From the cell containing the given text, extract its center point as [x, y] coordinate. 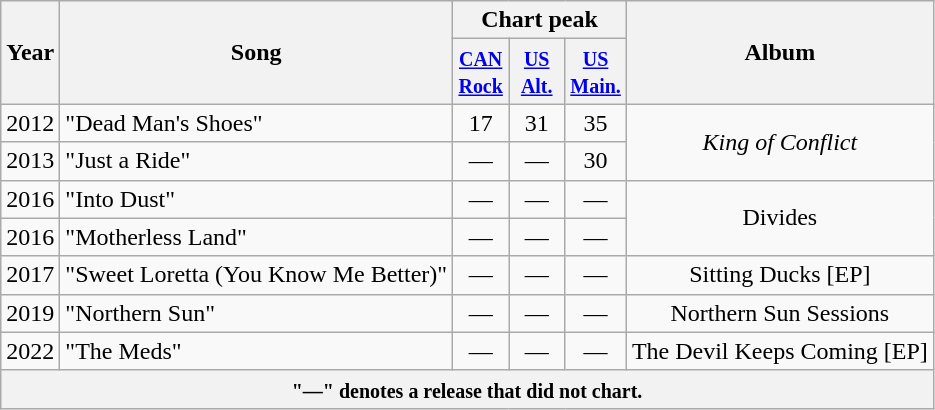
Album [780, 52]
Song [256, 52]
"Sweet Loretta (You Know Me Better)" [256, 275]
The Devil Keeps Coming [EP] [780, 351]
"Motherless Land" [256, 237]
"—" denotes a release that did not chart. [468, 389]
USMain. [596, 72]
2022 [30, 351]
2019 [30, 313]
Divides [780, 218]
Sitting Ducks [EP] [780, 275]
"Northern Sun" [256, 313]
"Into Dust" [256, 199]
2017 [30, 275]
2013 [30, 161]
30 [596, 161]
Year [30, 52]
CANRock [481, 72]
Northern Sun Sessions [780, 313]
King of Conflict [780, 142]
Chart peak [540, 20]
"The Meds" [256, 351]
USAlt. [537, 72]
"Dead Man's Shoes" [256, 123]
35 [596, 123]
31 [537, 123]
17 [481, 123]
2012 [30, 123]
"Just a Ride" [256, 161]
